Determine the (x, y) coordinate at the center of the cell enclosing the given text.  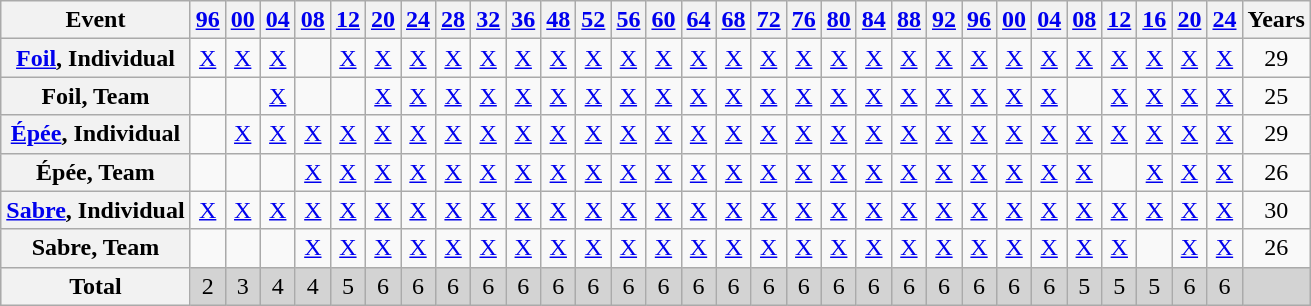
80 (838, 20)
76 (804, 20)
Sabre, Team (96, 248)
Sabre, Individual (96, 210)
Years (1276, 20)
36 (524, 20)
2 (208, 286)
56 (628, 20)
3 (242, 286)
64 (698, 20)
48 (558, 20)
84 (874, 20)
52 (594, 20)
60 (664, 20)
Foil, Individual (96, 58)
92 (944, 20)
Total (96, 286)
28 (454, 20)
32 (488, 20)
30 (1276, 210)
88 (908, 20)
16 (1154, 20)
Foil, Team (96, 96)
Event (96, 20)
72 (768, 20)
25 (1276, 96)
Épée, Individual (96, 134)
Épée, Team (96, 172)
68 (734, 20)
